Search for the cell housing the specified text and yield its [x, y] center coordinate. 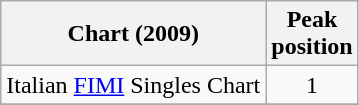
Italian FIMI Singles Chart [134, 85]
1 [312, 85]
Chart (2009) [134, 34]
Peak position [312, 34]
